From the cell containing the given text, extract its center point as (x, y) coordinate. 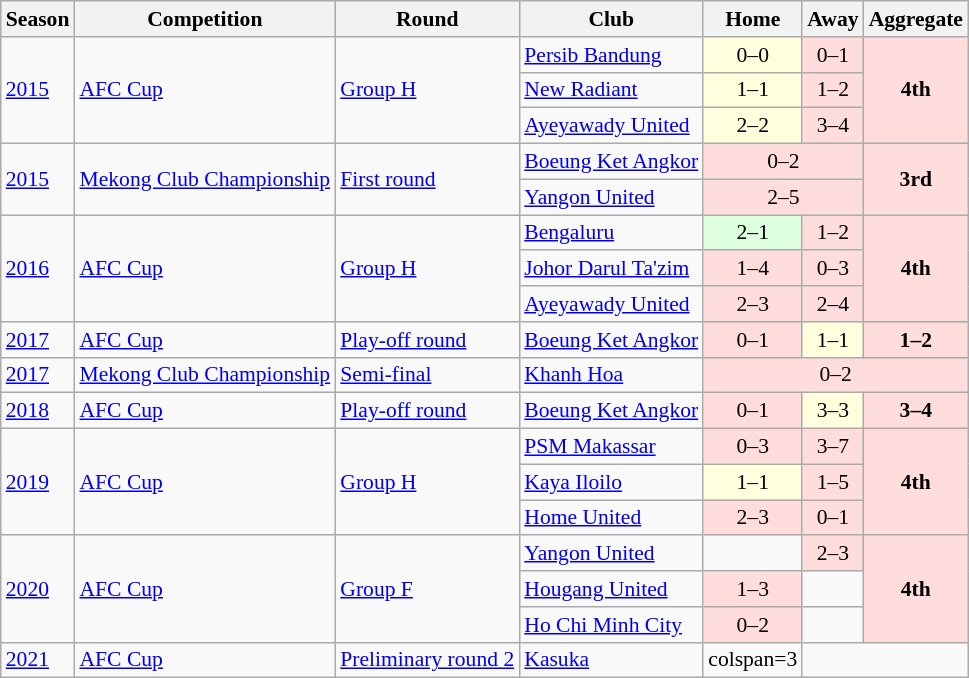
Aggregate (916, 19)
Hougang United (611, 589)
Club (611, 19)
colspan=3 (752, 660)
Semi-final (427, 375)
2–1 (752, 233)
Preliminary round 2 (427, 660)
Johor Darul Ta'zim (611, 269)
Group F (427, 590)
1–4 (752, 269)
Season (38, 19)
2–2 (752, 126)
2–5 (783, 197)
Ho Chi Minh City (611, 625)
Kaya Iloilo (611, 482)
3–7 (832, 447)
2019 (38, 482)
2020 (38, 590)
Persib Bandung (611, 55)
1–5 (832, 482)
First round (427, 180)
New Radiant (611, 90)
Khanh Hoa (611, 375)
PSM Makassar (611, 447)
Round (427, 19)
0–0 (752, 55)
1–3 (752, 589)
2016 (38, 268)
Bengaluru (611, 233)
Home United (611, 518)
2–4 (832, 304)
2021 (38, 660)
Away (832, 19)
Kasuka (611, 660)
Home (752, 19)
3rd (916, 180)
2018 (38, 411)
3–3 (832, 411)
Competition (204, 19)
